Identify which cell holds the provided text, then report its [X, Y] central coordinate. 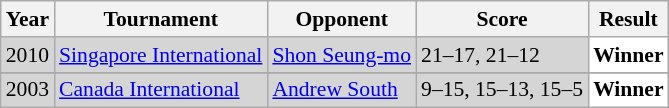
Tournament [160, 19]
Score [502, 19]
Shon Seung-mo [342, 55]
Canada International [160, 90]
21–17, 21–12 [502, 55]
Opponent [342, 19]
Singapore International [160, 55]
9–15, 15–13, 15–5 [502, 90]
2010 [28, 55]
Result [628, 19]
Year [28, 19]
2003 [28, 90]
Andrew South [342, 90]
